Search for the cell housing the specified text and yield its [X, Y] center coordinate. 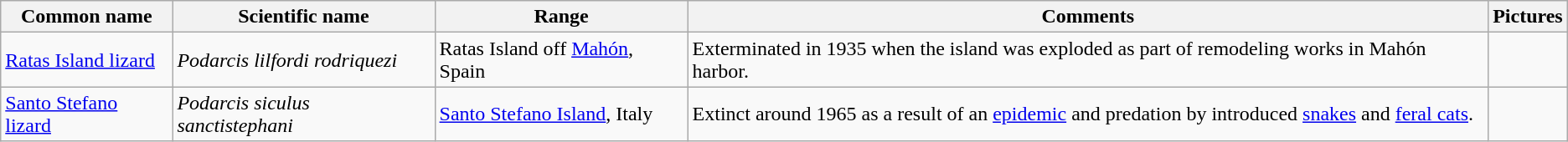
Ratas Island lizard [87, 60]
Santo Stefano Island, Italy [561, 114]
Range [561, 17]
Ratas Island off Mahón, Spain [561, 60]
Exterminated in 1935 when the island was exploded as part of remodeling works in Mahón harbor. [1088, 60]
Common name [87, 17]
Podarcis lilfordi rodriquezi [303, 60]
Pictures [1528, 17]
Podarcis siculus sanctistephani [303, 114]
Comments [1088, 17]
Scientific name [303, 17]
Extinct around 1965 as a result of an epidemic and predation by introduced snakes and feral cats. [1088, 114]
Santo Stefano lizard [87, 114]
